From the cell containing the given text, extract its center point as (x, y) coordinate. 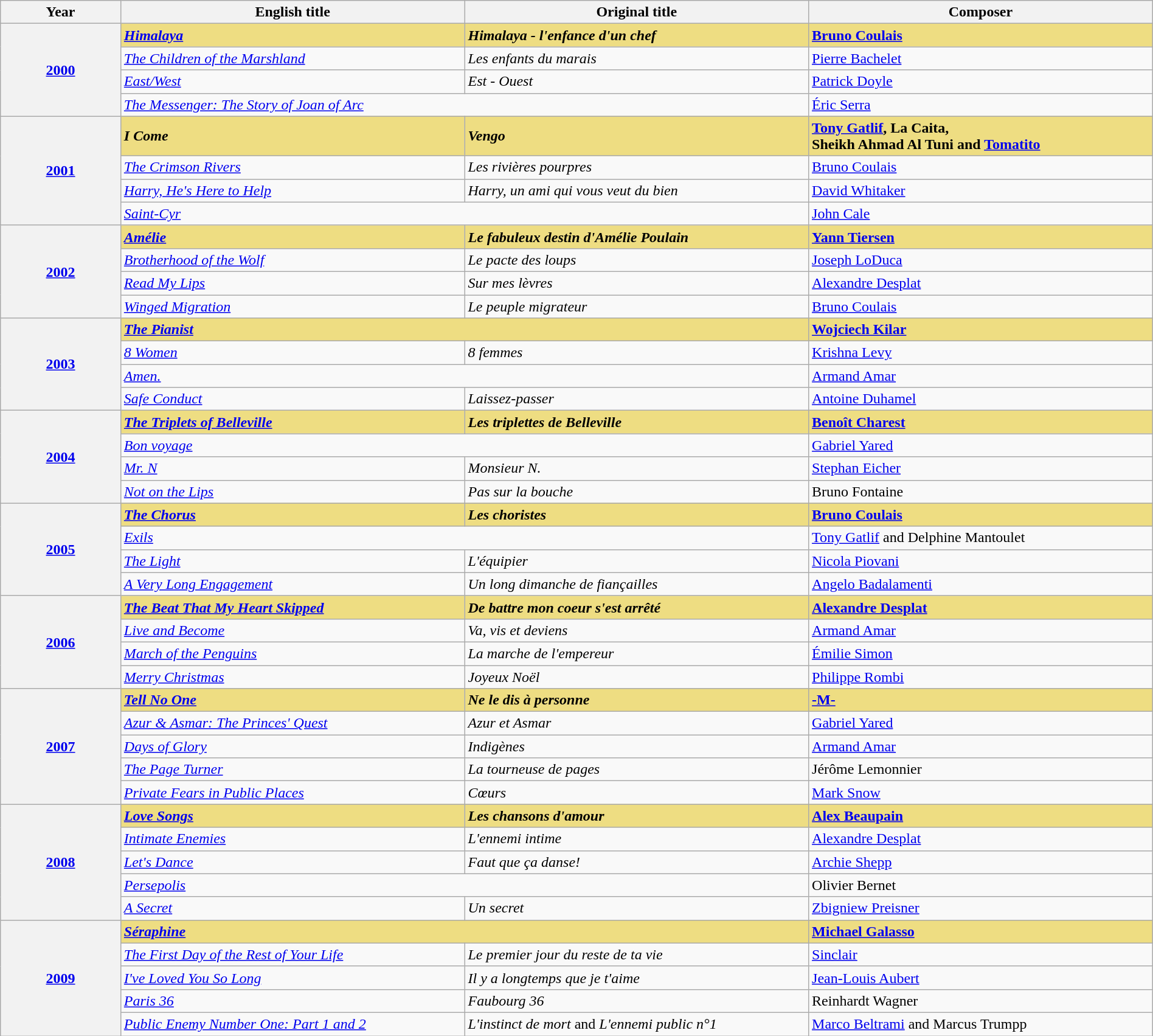
Antoine Duhamel (981, 399)
Joyeux Noël (637, 677)
The Messenger: The Story of Joan of Arc (465, 105)
2003 (61, 364)
Va, vis et deviens (637, 630)
Tony Gatlif, La Caita, Sheikh Ahmad Al Tuni and Tomatito (981, 136)
2002 (61, 271)
Yann Tiersen (981, 237)
Philippe Rombi (981, 677)
Indigènes (637, 746)
Angelo Badalamenti (981, 584)
Intimate Enemies (293, 839)
Zbigniew Preisner (981, 908)
Alex Beaupain (981, 816)
Tell No One (293, 700)
Himalaya (293, 35)
Azur et Asmar (637, 723)
John Cale (981, 214)
Marco Beltrami and Marcus Trumpp (981, 1024)
Les enfants du marais (637, 58)
Stephan Eicher (981, 468)
Love Songs (293, 816)
A Very Long Engagement (293, 584)
Himalaya - l'enfance d'un chef (637, 35)
Not on the Lips (293, 492)
Émilie Simon (981, 653)
Safe Conduct (293, 399)
Faut que ça danse! (637, 862)
Séraphine (465, 931)
Est - Ouest (637, 82)
Winged Migration (293, 306)
Azur & Asmar: The Princes' Quest (293, 723)
Composer (981, 12)
The Page Turner (293, 770)
Exils (465, 538)
Vengo (637, 136)
Faubourg 36 (637, 1001)
Persepolis (465, 885)
-M- (981, 700)
A Secret (293, 908)
Les chansons d'amour (637, 816)
Benoît Charest (981, 422)
L'équipier (637, 561)
The Light (293, 561)
Les rivières pourpres (637, 167)
Pierre Bachelet (981, 58)
David Whitaker (981, 190)
Harry, He's Here to Help (293, 190)
Le pacte des loups (637, 260)
Monsieur N. (637, 468)
Year (61, 12)
Pas sur la bouche (637, 492)
Jean-Louis Aubert (981, 978)
Merry Christmas (293, 677)
The First Day of the Rest of Your Life (293, 954)
Original title (637, 12)
The Children of the Marshland (293, 58)
8 Women (293, 353)
English title (293, 12)
March of the Penguins (293, 653)
Bruno Fontaine (981, 492)
Sinclair (981, 954)
Patrick Doyle (981, 82)
Reinhardt Wagner (981, 1001)
2004 (61, 457)
Les triplettes de Belleville (637, 422)
Wojciech Kilar (981, 330)
East/West (293, 82)
Days of Glory (293, 746)
Sur mes lèvres (637, 283)
Mark Snow (981, 793)
I've Loved You So Long (293, 978)
2000 (61, 70)
Krishna Levy (981, 353)
Paris 36 (293, 1001)
2007 (61, 746)
Public Enemy Number One: Part 1 and 2 (293, 1024)
Jérôme Lemonnier (981, 770)
Live and Become (293, 630)
2006 (61, 642)
Ne le dis à personne (637, 700)
The Pianist (465, 330)
Michael Galasso (981, 931)
Un secret (637, 908)
Olivier Bernet (981, 885)
I Come (293, 136)
Bon voyage (465, 445)
L'instinct de mort and L'ennemi public n°1 (637, 1024)
Brotherhood of the Wolf (293, 260)
The Beat That My Heart Skipped (293, 607)
Nicola Piovani (981, 561)
The Triplets of Belleville (293, 422)
Harry, un ami qui vous veut du bien (637, 190)
2001 (61, 170)
De battre mon coeur s'est arrêté (637, 607)
L'ennemi intime (637, 839)
Amélie (293, 237)
Éric Serra (981, 105)
The Crimson Rivers (293, 167)
Le fabuleux destin d'Amélie Poulain (637, 237)
Le peuple migrateur (637, 306)
Let's Dance (293, 862)
Laissez-passer (637, 399)
Il y a longtemps que je t'aime (637, 978)
Archie Shepp (981, 862)
La marche de l'empereur (637, 653)
Cœurs (637, 793)
Amen. (465, 376)
Mr. N (293, 468)
La tourneuse de pages (637, 770)
Tony Gatlif and Delphine Mantoulet (981, 538)
2009 (61, 978)
2008 (61, 862)
Saint-Cyr (465, 214)
Un long dimanche de fiançailles (637, 584)
8 femmes (637, 353)
Le premier jour du reste de ta vie (637, 954)
Private Fears in Public Places (293, 793)
Les choristes (637, 515)
Read My Lips (293, 283)
Joseph LoDuca (981, 260)
2005 (61, 549)
The Chorus (293, 515)
